Output the (X, Y) coordinate of the center of the cell containing the given text.  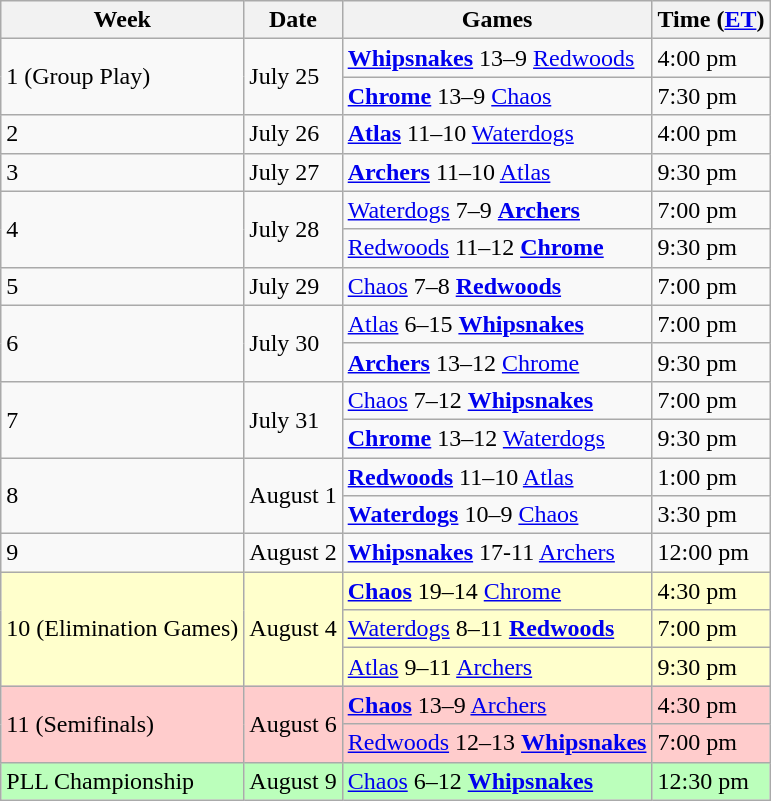
Atlas 11–10 Waterdogs (497, 134)
Chrome 13–12 Waterdogs (497, 438)
Whipsnakes 17-11 Archers (497, 553)
August 6 (293, 724)
Atlas 9–11 Archers (497, 667)
1 (Group Play) (122, 77)
8 (122, 496)
August 2 (293, 553)
2 (122, 134)
7 (122, 419)
3:30 pm (711, 515)
7:30 pm (711, 96)
July 30 (293, 343)
Waterdogs 7–9 Archers (497, 210)
Waterdogs 10–9 Chaos (497, 515)
1:00 pm (711, 477)
Redwoods 11–10 Atlas (497, 477)
12:30 pm (711, 781)
July 25 (293, 77)
Redwoods 12–13 Whipsnakes (497, 743)
August 4 (293, 629)
Date (293, 20)
July 29 (293, 286)
July 31 (293, 419)
July 27 (293, 172)
Week (122, 20)
Chaos 19–14 Chrome (497, 591)
July 26 (293, 134)
PLL Championship (122, 781)
5 (122, 286)
Atlas 6–15 Whipsnakes (497, 324)
4 (122, 229)
Archers 13–12 Chrome (497, 362)
11 (Semifinals) (122, 724)
Time (ET) (711, 20)
3 (122, 172)
6 (122, 343)
August 9 (293, 781)
Redwoods 11–12 Chrome (497, 248)
July 28 (293, 229)
10 (Elimination Games) (122, 629)
Whipsnakes 13–9 Redwoods (497, 58)
9 (122, 553)
Chrome 13–9 Chaos (497, 96)
Chaos 13–9 Archers (497, 705)
Archers 11–10 Atlas (497, 172)
Waterdogs 8–11 Redwoods (497, 629)
Games (497, 20)
August 1 (293, 496)
12:00 pm (711, 553)
Chaos 7–8 Redwoods (497, 286)
Chaos 7–12 Whipsnakes (497, 400)
Chaos 6–12 Whipsnakes (497, 781)
